Detect which cell encompasses the target text, then output its (x, y) center coordinate. 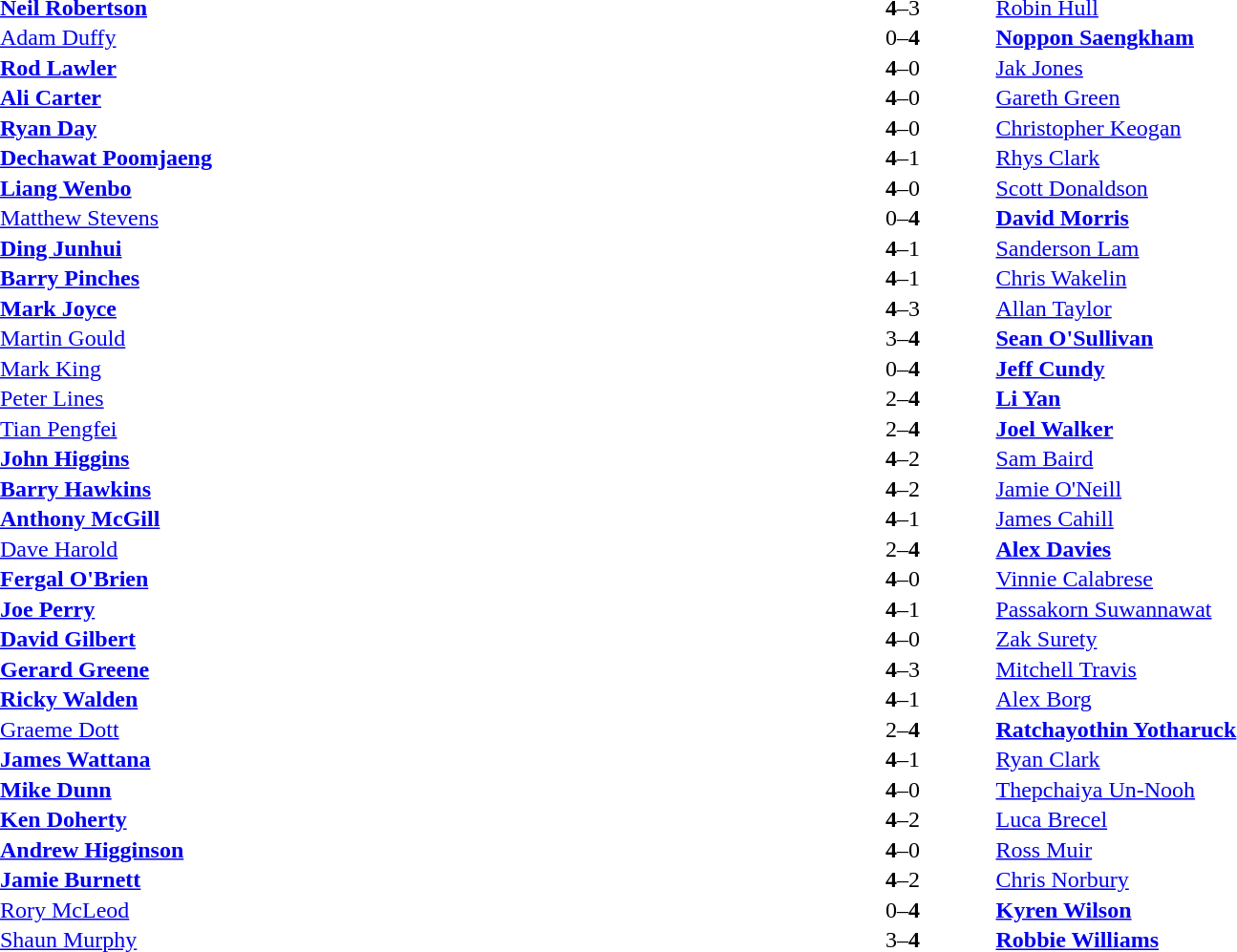
3–4 (902, 339)
